Pinpoint the cell where the given text exists, returning its [X, Y] midpoint coordinate. 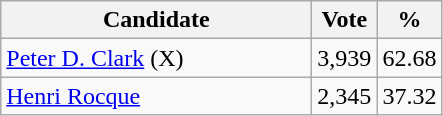
37.32 [410, 96]
Peter D. Clark (X) [156, 58]
62.68 [410, 58]
3,939 [344, 58]
Vote [344, 20]
Candidate [156, 20]
Henri Rocque [156, 96]
2,345 [344, 96]
% [410, 20]
